Locate the cell with the specified text and output its [x, y] center coordinate. 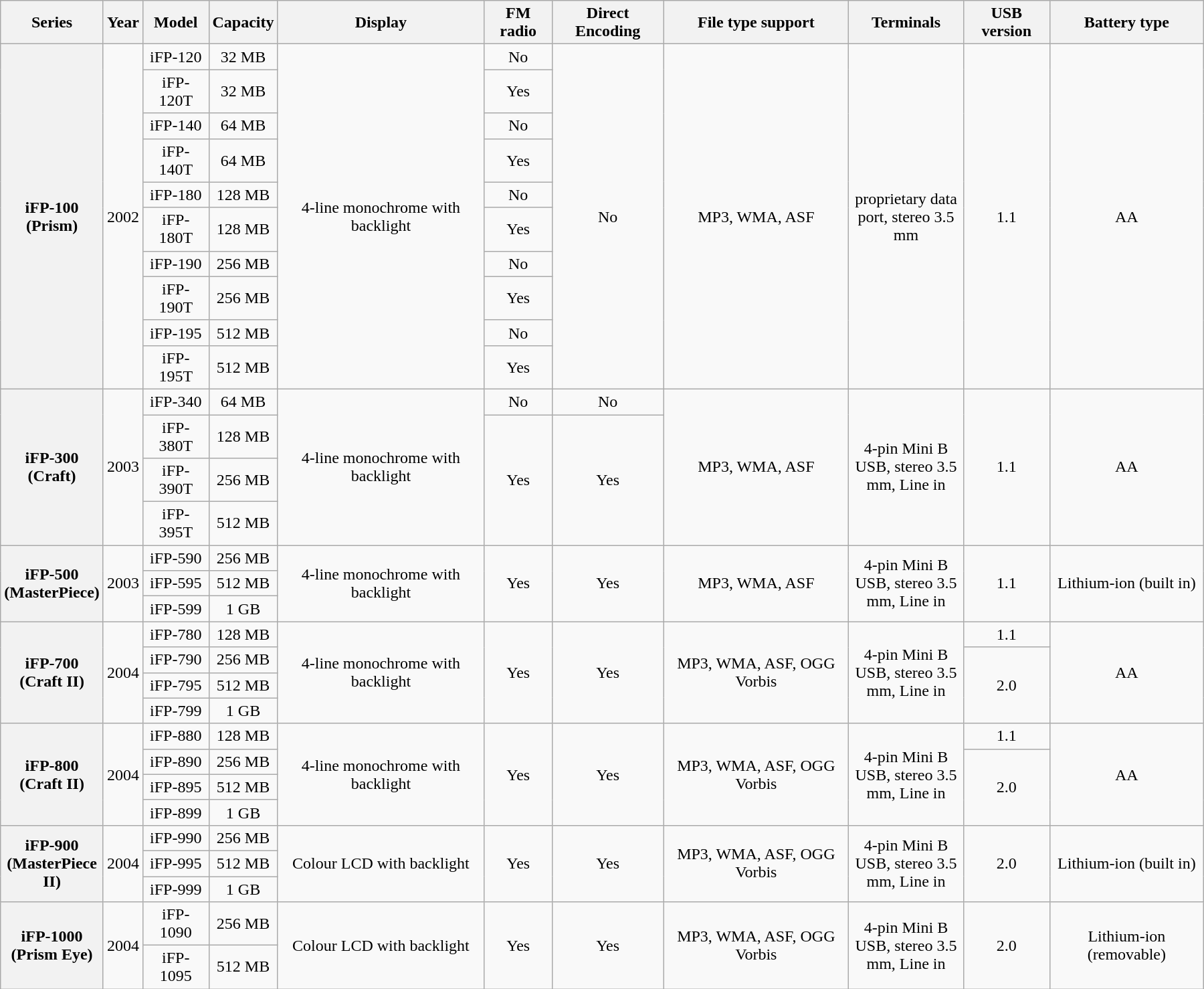
Display [381, 23]
Battery type [1127, 23]
iFP-790 [175, 660]
iFP-900(MasterPiece II) [52, 863]
iFP-700(Craft II) [52, 672]
iFP-390T [175, 480]
iFP-1000(Prism Eye) [52, 946]
iFP-590 [175, 558]
iFP-999 [175, 889]
iFP-995 [175, 863]
iFP-100(Prism) [52, 217]
iFP-120 [175, 57]
iFP-395T [175, 523]
iFP-380T [175, 436]
iFP-890 [175, 761]
2002 [123, 217]
Terminals [906, 23]
Capacity [243, 23]
Direct Encoding [608, 23]
USB version [1006, 23]
Series [52, 23]
iFP-795 [175, 685]
iFP-899 [175, 812]
iFP-1095 [175, 968]
iFP-500(MasterPiece) [52, 583]
iFP-895 [175, 787]
iFP-300(Craft) [52, 467]
iFP-180T [175, 229]
FM radio [518, 23]
proprietary data port, stereo 3.5 mm [906, 217]
iFP-595 [175, 583]
iFP-190 [175, 264]
iFP-340 [175, 401]
iFP-140T [175, 161]
iFP-800(Craft II) [52, 774]
iFP-190T [175, 298]
iFP-599 [175, 609]
Model [175, 23]
iFP-140 [175, 126]
File type support [756, 23]
iFP-880 [175, 736]
iFP-120T [175, 91]
iFP-1090 [175, 923]
iFP-180 [175, 195]
iFP-780 [175, 634]
iFP-990 [175, 838]
Lithium-ion (removable) [1127, 946]
iFP-195 [175, 333]
Year [123, 23]
iFP-195T [175, 367]
iFP-799 [175, 711]
